Search for the cell housing the specified text and yield its (x, y) center coordinate. 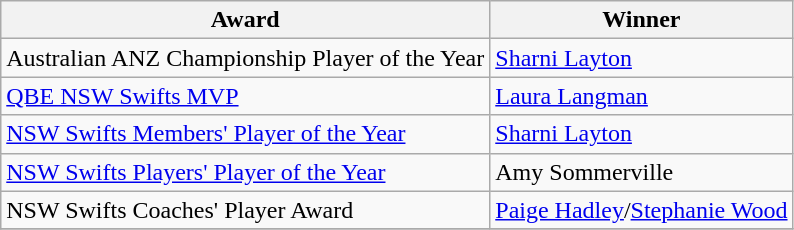
Paige Hadley/Stephanie Wood (642, 210)
Winner (642, 20)
NSW Swifts Coaches' Player Award (246, 210)
Laura Langman (642, 96)
NSW Swifts Players' Player of the Year (246, 172)
Australian ANZ Championship Player of the Year (246, 58)
QBE NSW Swifts MVP (246, 96)
Award (246, 20)
NSW Swifts Members' Player of the Year (246, 134)
Amy Sommerville (642, 172)
